Find where the given text appears and provide that cell's center as (X, Y) coordinate. 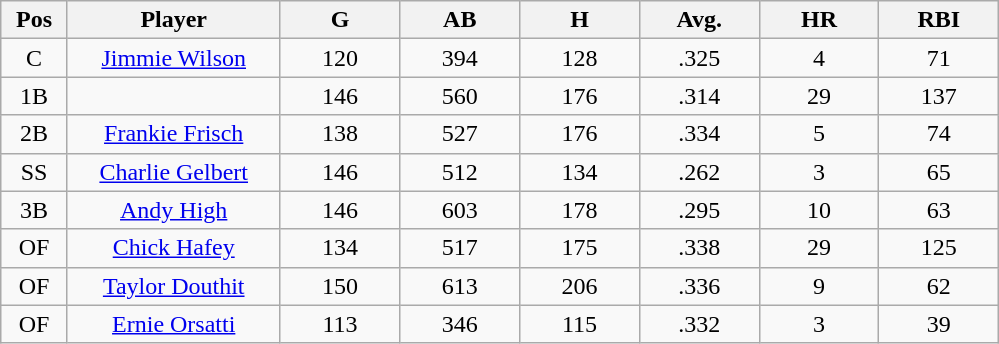
.295 (699, 210)
115 (580, 324)
HR (819, 20)
.334 (699, 134)
137 (939, 96)
71 (939, 58)
Andy High (174, 210)
5 (819, 134)
.338 (699, 248)
3B (34, 210)
H (580, 20)
113 (340, 324)
613 (460, 286)
Frankie Frisch (174, 134)
Jimmie Wilson (174, 58)
206 (580, 286)
512 (460, 172)
74 (939, 134)
65 (939, 172)
.332 (699, 324)
.262 (699, 172)
.336 (699, 286)
Charlie Gelbert (174, 172)
Pos (34, 20)
Taylor Douthit (174, 286)
125 (939, 248)
603 (460, 210)
138 (340, 134)
62 (939, 286)
Avg. (699, 20)
Player (174, 20)
SS (34, 172)
G (340, 20)
C (34, 58)
346 (460, 324)
9 (819, 286)
63 (939, 210)
128 (580, 58)
Chick Hafey (174, 248)
2B (34, 134)
1B (34, 96)
527 (460, 134)
394 (460, 58)
10 (819, 210)
Ernie Orsatti (174, 324)
560 (460, 96)
175 (580, 248)
4 (819, 58)
39 (939, 324)
.314 (699, 96)
AB (460, 20)
RBI (939, 20)
.325 (699, 58)
517 (460, 248)
178 (580, 210)
150 (340, 286)
120 (340, 58)
